Return (x, y) of the center of cell containing provided text 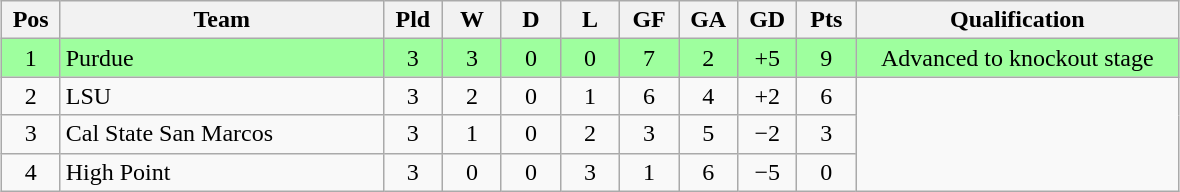
GF (650, 20)
Pos (30, 20)
+5 (768, 58)
Purdue (222, 58)
GA (708, 20)
High Point (222, 172)
D (530, 20)
7 (650, 58)
+2 (768, 96)
Pts (826, 20)
Pld (412, 20)
Advanced to knockout stage (1018, 58)
LSU (222, 96)
9 (826, 58)
W (472, 20)
L (590, 20)
GD (768, 20)
Team (222, 20)
−2 (768, 134)
Cal State San Marcos (222, 134)
−5 (768, 172)
5 (708, 134)
Qualification (1018, 20)
